Capture the cell that displays the provided text and extract its (x, y) central coordinate. 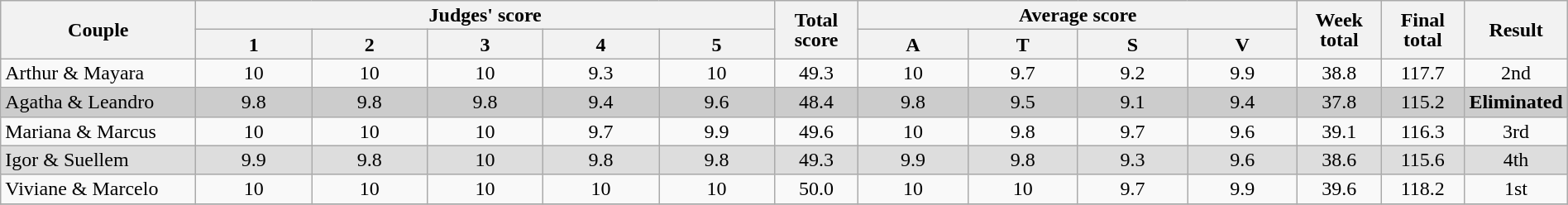
4 (601, 45)
Result (1516, 30)
37.8 (1340, 102)
3 (485, 45)
Couple (98, 30)
V (1242, 45)
49.6 (817, 131)
4th (1516, 160)
Mariana & Marcus (98, 131)
Week total (1340, 30)
1st (1516, 188)
Viviane & Marcelo (98, 188)
Average score (1078, 15)
50.0 (817, 188)
116.3 (1422, 131)
1 (254, 45)
39.1 (1340, 131)
Igor & Suellem (98, 160)
38.6 (1340, 160)
9.5 (1022, 102)
Judges' score (485, 15)
9.2 (1133, 73)
5 (716, 45)
2nd (1516, 73)
115.6 (1422, 160)
Agatha & Leandro (98, 102)
118.2 (1422, 188)
3rd (1516, 131)
Arthur & Mayara (98, 73)
9.1 (1133, 102)
115.2 (1422, 102)
Total score (817, 30)
117.7 (1422, 73)
Final total (1422, 30)
A (913, 45)
48.4 (817, 102)
39.6 (1340, 188)
T (1022, 45)
Eliminated (1516, 102)
2 (370, 45)
S (1133, 45)
38.8 (1340, 73)
